Search for the cell housing the specified text and yield its (X, Y) center coordinate. 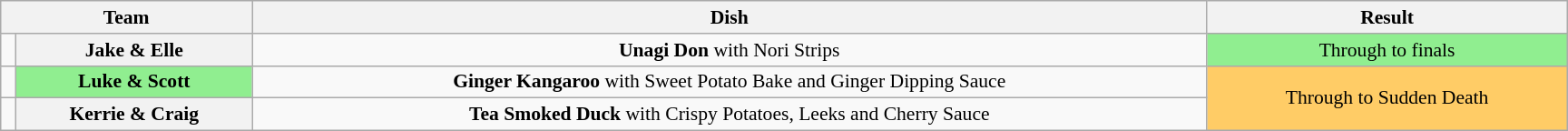
Tea Smoked Duck with Crispy Potatoes, Leeks and Cherry Sauce (730, 115)
Ginger Kangaroo with Sweet Potato Bake and Ginger Dipping Sauce (730, 82)
Dish (730, 17)
Kerrie & Craig (134, 115)
Result (1387, 17)
Through to finals (1387, 50)
Team (127, 17)
Unagi Don with Nori Strips (730, 50)
Through to Sudden Death (1387, 98)
Luke & Scott (134, 82)
Jake & Elle (134, 50)
